Extract the (x, y) coordinate from the center of the cell holding the provided text.  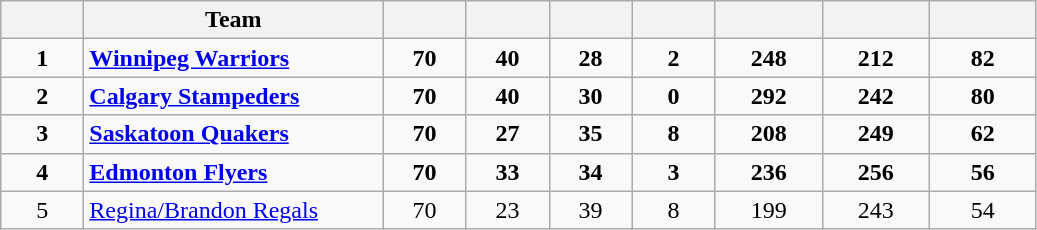
Regina/Brandon Regals (234, 210)
23 (508, 210)
56 (982, 172)
82 (982, 58)
199 (768, 210)
33 (508, 172)
Saskatoon Quakers (234, 134)
Team (234, 20)
248 (768, 58)
39 (590, 210)
256 (876, 172)
30 (590, 96)
0 (674, 96)
1 (42, 58)
208 (768, 134)
4 (42, 172)
34 (590, 172)
35 (590, 134)
212 (876, 58)
28 (590, 58)
242 (876, 96)
Edmonton Flyers (234, 172)
Calgary Stampeders (234, 96)
236 (768, 172)
249 (876, 134)
Winnipeg Warriors (234, 58)
62 (982, 134)
54 (982, 210)
27 (508, 134)
5 (42, 210)
292 (768, 96)
243 (876, 210)
80 (982, 96)
